Determine the [X, Y] coordinate at the center of the cell enclosing the given text.  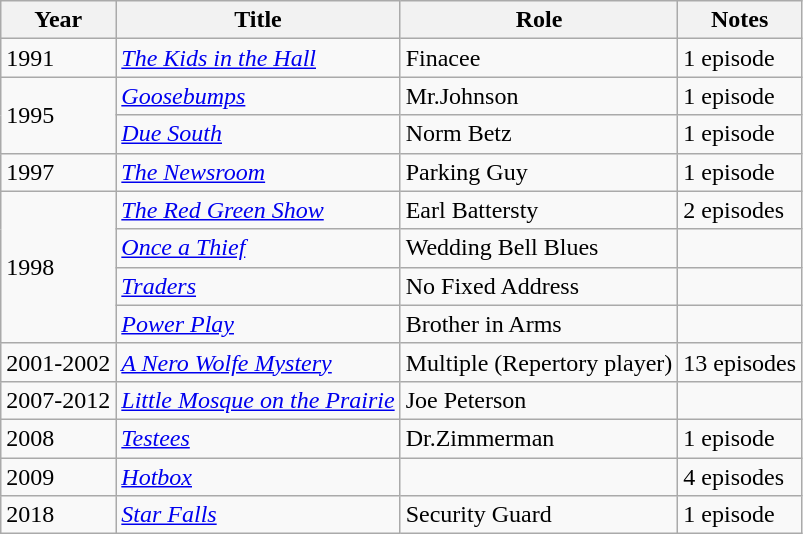
Little Mosque on the Prairie [258, 400]
1991 [58, 58]
Security Guard [539, 515]
Title [258, 20]
The Kids in the Hall [258, 58]
Finacee [539, 58]
No Fixed Address [539, 286]
Wedding Bell Blues [539, 248]
Norm Betz [539, 134]
Year [58, 20]
Brother in Arms [539, 324]
The Red Green Show [258, 210]
4 episodes [740, 477]
2018 [58, 515]
Once a Thief [258, 248]
A Nero Wolfe Mystery [258, 362]
2008 [58, 438]
1995 [58, 115]
1997 [58, 172]
Multiple (Repertory player) [539, 362]
Due South [258, 134]
Power Play [258, 324]
13 episodes [740, 362]
Star Falls [258, 515]
Joe Peterson [539, 400]
Mr.Johnson [539, 96]
Parking Guy [539, 172]
Earl Battersty [539, 210]
Notes [740, 20]
Dr.Zimmerman [539, 438]
Goosebumps [258, 96]
2009 [58, 477]
2 episodes [740, 210]
Traders [258, 286]
Hotbox [258, 477]
2007-2012 [58, 400]
Role [539, 20]
1998 [58, 267]
Testees [258, 438]
2001-2002 [58, 362]
The Newsroom [258, 172]
